Extract the [X, Y] coordinate from the center of the cell holding the provided text.  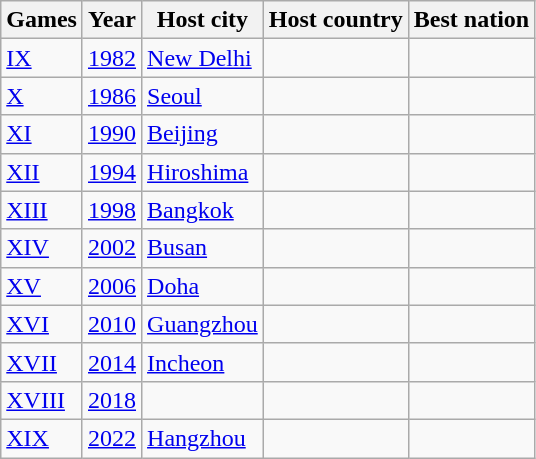
XIX [42, 438]
1990 [112, 134]
XII [42, 172]
1986 [112, 96]
XVIII [42, 400]
2022 [112, 438]
Year [112, 20]
Busan [203, 248]
XIV [42, 248]
X [42, 96]
Games [42, 20]
Doha [203, 286]
1998 [112, 210]
2010 [112, 324]
Host country [336, 20]
1982 [112, 58]
2014 [112, 362]
IX [42, 58]
2018 [112, 400]
Bangkok [203, 210]
Seoul [203, 96]
XV [42, 286]
1994 [112, 172]
Guangzhou [203, 324]
Beijing [203, 134]
XVI [42, 324]
XI [42, 134]
New Delhi [203, 58]
2006 [112, 286]
Hangzhou [203, 438]
Hiroshima [203, 172]
Host city [203, 20]
XVII [42, 362]
Best nation [471, 20]
Incheon [203, 362]
XIII [42, 210]
2002 [112, 248]
